Return [X, Y] of the center of cell containing provided text 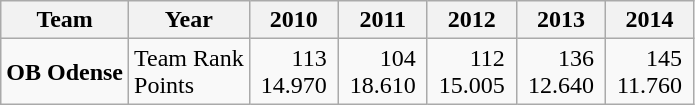
145 11.760 [649, 72]
Team [65, 20]
2010 [294, 20]
2012 [472, 20]
2014 [649, 20]
104 18.610 [382, 72]
OB Odense [65, 72]
2013 [560, 20]
Team RankPoints [190, 72]
113 14.970 [294, 72]
112 15.005 [472, 72]
136 12.640 [560, 72]
2011 [382, 20]
Year [190, 20]
